For the text-containing cell, return its midpoint in (X, Y) coordinate format. 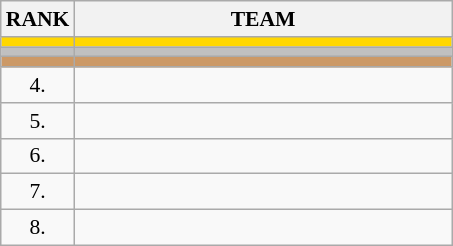
8. (38, 228)
7. (38, 192)
RANK (38, 19)
6. (38, 156)
5. (38, 121)
TEAM (262, 19)
4. (38, 85)
